Capture the cell that displays the provided text and extract its [X, Y] central coordinate. 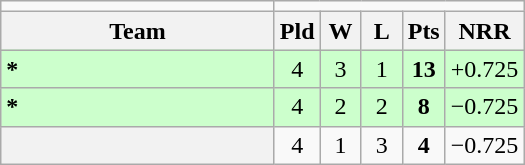
13 [424, 69]
NRR [484, 31]
+0.725 [484, 69]
W [340, 31]
8 [424, 107]
L [382, 31]
Pts [424, 31]
Team [138, 31]
Pld [297, 31]
